Extract the (x, y) coordinate from the center of the cell holding the provided text.  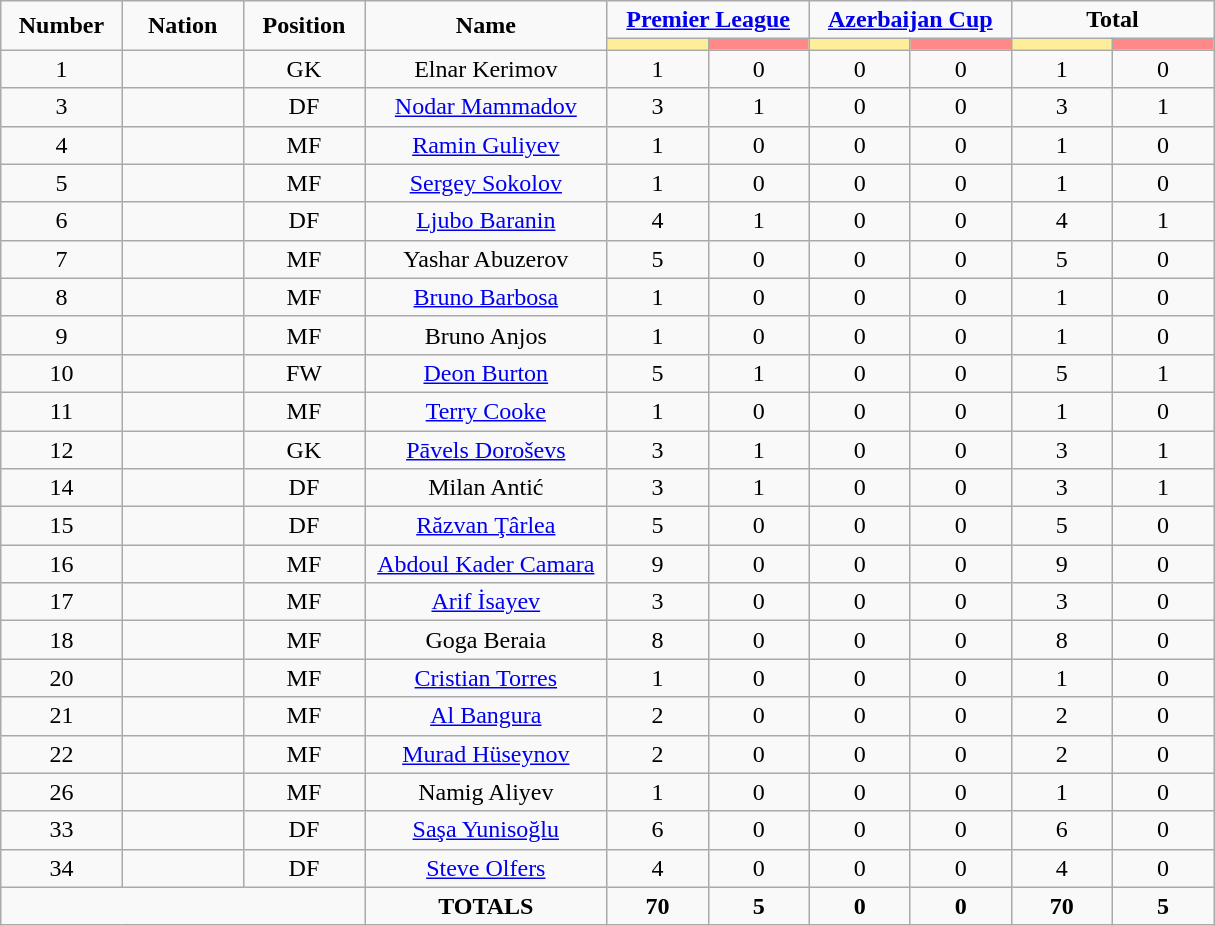
Terry Cooke (486, 411)
Arif İsayev (486, 602)
Bruno Anjos (486, 335)
Position (304, 26)
16 (62, 564)
Premier League (708, 20)
20 (62, 678)
Elnar Kerimov (486, 69)
Pāvels Doroševs (486, 449)
Namig Aliyev (486, 792)
10 (62, 373)
Saşa Yunisoğlu (486, 830)
Abdoul Kader Camara (486, 564)
Goga Beraia (486, 640)
22 (62, 754)
Sergey Sokolov (486, 183)
Nation (182, 26)
FW (304, 373)
12 (62, 449)
Al Bangura (486, 716)
26 (62, 792)
Murad Hüseynov (486, 754)
Răzvan Ţârlea (486, 526)
Azerbaijan Cup (910, 20)
Total (1112, 20)
21 (62, 716)
18 (62, 640)
Nodar Mammadov (486, 107)
Milan Antić (486, 488)
Bruno Barbosa (486, 297)
Deon Burton (486, 373)
Number (62, 26)
34 (62, 868)
Ramin Guliyev (486, 145)
17 (62, 602)
Cristian Torres (486, 678)
Name (486, 26)
TOTALS (486, 906)
7 (62, 259)
11 (62, 411)
Steve Olfers (486, 868)
Ljubo Baranin (486, 221)
33 (62, 830)
15 (62, 526)
14 (62, 488)
Yashar Abuzerov (486, 259)
